Output the [X, Y] coordinate of the center of the cell containing the given text.  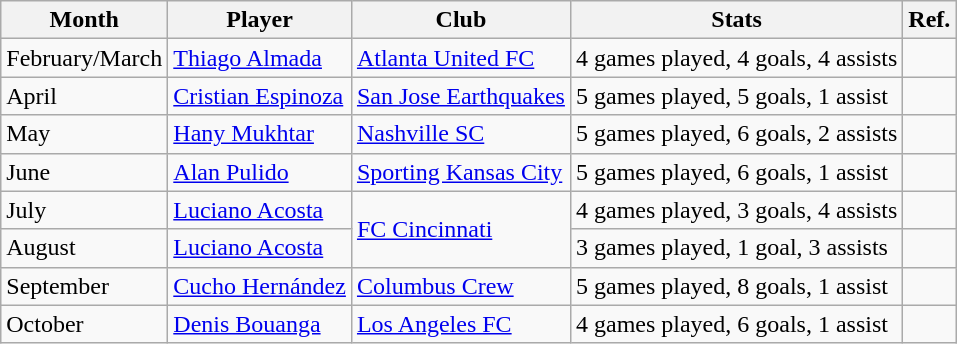
Thiago Almada [260, 58]
4 games played, 3 goals, 4 assists [736, 210]
July [84, 210]
Ref. [930, 20]
Cucho Hernández [260, 286]
Nashville SC [460, 134]
Stats [736, 20]
February/March [84, 58]
Alan Pulido [260, 172]
5 games played, 8 goals, 1 assist [736, 286]
4 games played, 6 goals, 1 assist [736, 324]
5 games played, 5 goals, 1 assist [736, 96]
September [84, 286]
Cristian Espinoza [260, 96]
October [84, 324]
June [84, 172]
May [84, 134]
FC Cincinnati [460, 229]
San Jose Earthquakes [460, 96]
5 games played, 6 goals, 1 assist [736, 172]
Los Angeles FC [460, 324]
Player [260, 20]
3 games played, 1 goal, 3 assists [736, 248]
Month [84, 20]
August [84, 248]
Atlanta United FC [460, 58]
Sporting Kansas City [460, 172]
Denis Bouanga [260, 324]
Club [460, 20]
Columbus Crew [460, 286]
Hany Mukhtar [260, 134]
April [84, 96]
4 games played, 4 goals, 4 assists [736, 58]
5 games played, 6 goals, 2 assists [736, 134]
